Locate the cell with the specified text and output its (X, Y) center coordinate. 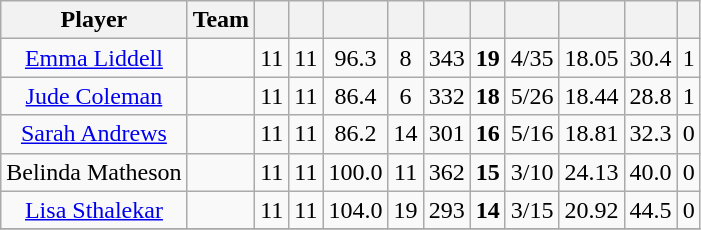
100.0 (356, 172)
86.2 (356, 134)
86.4 (356, 96)
6 (406, 96)
Jude Coleman (94, 96)
Team (221, 20)
5/26 (532, 96)
Sarah Andrews (94, 134)
32.3 (650, 134)
3/15 (532, 210)
8 (406, 58)
18.81 (592, 134)
16 (488, 134)
Lisa Sthalekar (94, 210)
Emma Liddell (94, 58)
20.92 (592, 210)
24.13 (592, 172)
301 (446, 134)
40.0 (650, 172)
Belinda Matheson (94, 172)
96.3 (356, 58)
293 (446, 210)
15 (488, 172)
4/35 (532, 58)
332 (446, 96)
18.05 (592, 58)
362 (446, 172)
30.4 (650, 58)
3/10 (532, 172)
44.5 (650, 210)
343 (446, 58)
5/16 (532, 134)
18.44 (592, 96)
104.0 (356, 210)
Player (94, 20)
18 (488, 96)
28.8 (650, 96)
